Identify which cell holds the provided text, then report its [x, y] central coordinate. 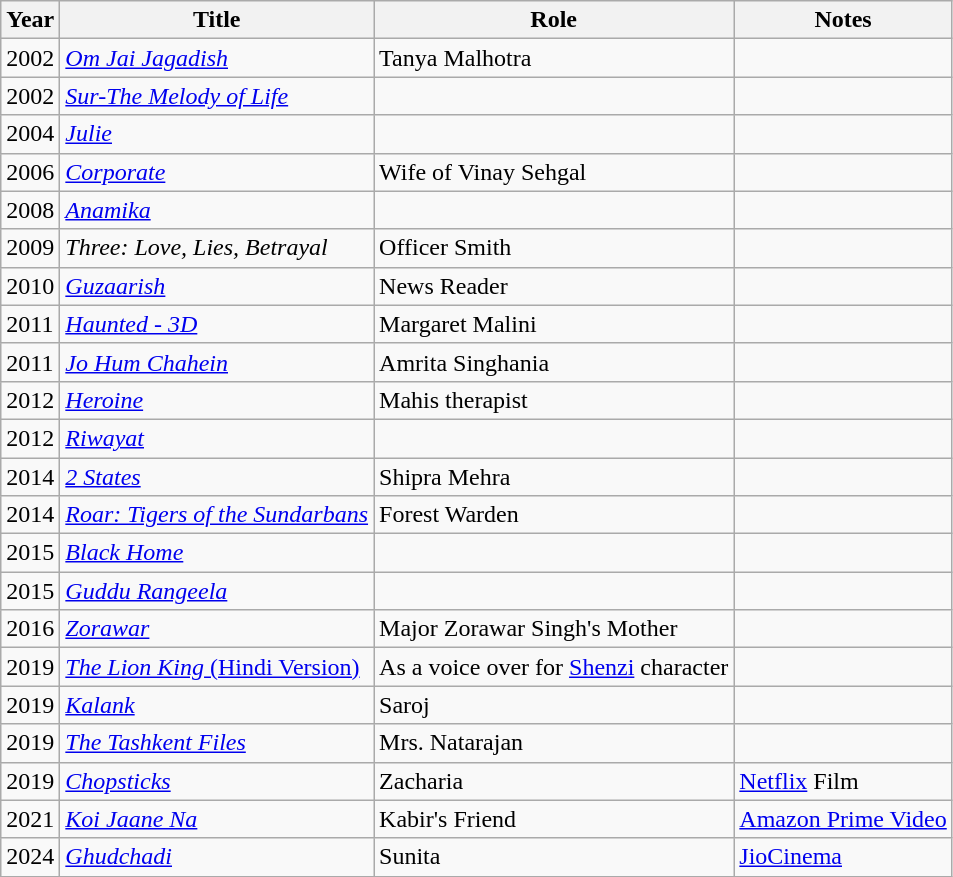
Roar: Tigers of the Sundarbans [217, 515]
Wife of Vinay Sehgal [554, 172]
Zorawar [217, 629]
2024 [30, 857]
News Reader [554, 286]
Guddu Rangeela [217, 591]
Anamika [217, 210]
Riwayat [217, 438]
Zacharia [554, 781]
Chopsticks [217, 781]
Guzaarish [217, 286]
2 States [217, 477]
Forest Warden [554, 515]
Notes [843, 20]
Haunted - 3D [217, 324]
2008 [30, 210]
Netflix Film [843, 781]
Shipra Mehra [554, 477]
2016 [30, 629]
Year [30, 20]
Officer Smith [554, 248]
2009 [30, 248]
The Tashkent Files [217, 743]
Ghudchadi [217, 857]
Mahis therapist [554, 400]
Heroine [217, 400]
Three: Love, Lies, Betrayal [217, 248]
The Lion King (Hindi Version) [217, 667]
Corporate [217, 172]
2004 [30, 134]
2021 [30, 819]
Amazon Prime Video [843, 819]
Amrita Singhania [554, 362]
Tanya Malhotra [554, 58]
Title [217, 20]
Jo Hum Chahein [217, 362]
Black Home [217, 553]
Sunita [554, 857]
Role [554, 20]
As a voice over for Shenzi character [554, 667]
2010 [30, 286]
Om Jai Jagadish [217, 58]
Kalank [217, 705]
Mrs. Natarajan [554, 743]
2006 [30, 172]
Margaret Malini [554, 324]
Sur-The Melody of Life [217, 96]
Major Zorawar Singh's Mother [554, 629]
JioCinema [843, 857]
Saroj [554, 705]
Kabir's Friend [554, 819]
Koi Jaane Na [217, 819]
Julie [217, 134]
